Pinpoint the cell where the given text exists, returning its [X, Y] midpoint coordinate. 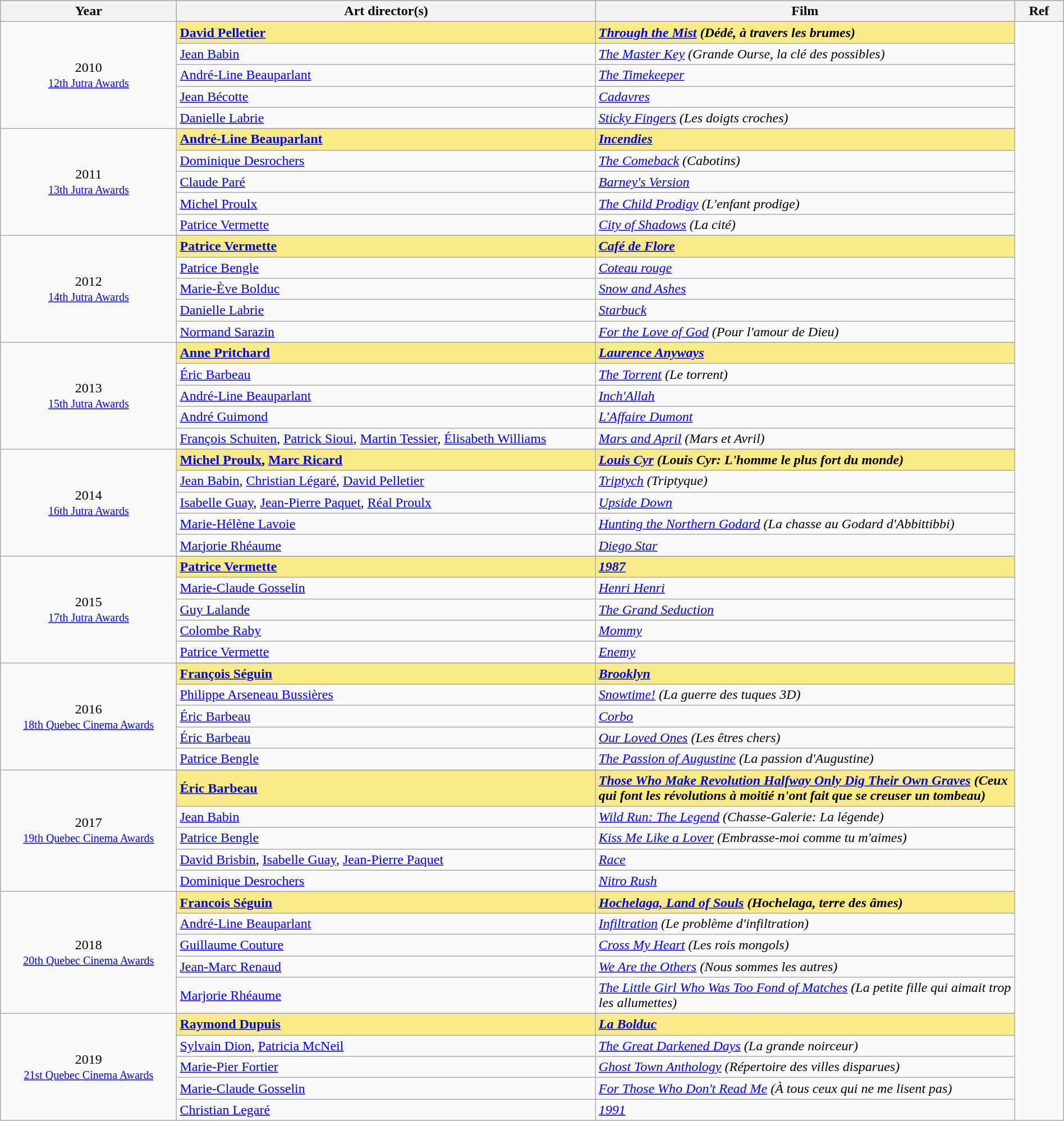
The Child Prodigy (L'enfant prodige) [805, 203]
The Passion of Augustine (La passion d'Augustine) [805, 759]
Raymond Dupuis [386, 1024]
Ghost Town Anthology (Répertoire des villes disparues) [805, 1067]
The Timekeeper [805, 75]
Infiltration (Le problème d'infiltration) [805, 923]
Marie-Ève Bolduc [386, 289]
Marie-Pier Fortier [386, 1067]
Nitro Rush [805, 881]
For the Love of God (Pour l'amour de Dieu) [805, 332]
Colombe Raby [386, 631]
The Comeback (Cabotins) [805, 161]
2018 20th Quebec Cinema Awards [89, 952]
Barney's Version [805, 182]
Ref [1039, 11]
Cross My Heart (Les rois mongols) [805, 945]
Triptych (Triptyque) [805, 481]
1987 [805, 566]
Philippe Arseneau Bussières [386, 695]
Michel Proulx [386, 203]
The Great Darkened Days (La grande noirceur) [805, 1046]
Diego Star [805, 545]
Upside Down [805, 502]
1991 [805, 1110]
Sylvain Dion, Patricia McNeil [386, 1046]
Incendies [805, 139]
Hunting the Northern Godard (La chasse au Godard d'Abbittibbi) [805, 524]
Snow and Ashes [805, 289]
The Grand Seduction [805, 609]
Art director(s) [386, 11]
Inch'Allah [805, 396]
Anne Pritchard [386, 353]
Hochelaga, Land of Souls (Hochelaga, terre des âmes) [805, 902]
David Brisbin, Isabelle Guay, Jean-Pierre Paquet [386, 859]
Guy Lalande [386, 609]
2016 18th Quebec Cinema Awards [89, 716]
Jean-Marc Renaud [386, 966]
The Master Key (Grande Ourse, la clé des possibles) [805, 54]
2010 12th Jutra Awards [89, 75]
For Those Who Don't Read Me (À tous ceux qui ne me lisent pas) [805, 1088]
La Bolduc [805, 1024]
L'Affaire Dumont [805, 417]
Henri Henri [805, 588]
We Are the Others (Nous sommes les autres) [805, 966]
2015 17th Jutra Awards [89, 609]
François Schuiten, Patrick Sioui, Martin Tessier, Élisabeth Williams [386, 438]
Jean Babin, Christian Légaré, David Pelletier [386, 481]
Cadavres [805, 97]
Wild Run: The Legend (Chasse-Galerie: La légende) [805, 817]
Laurence Anyways [805, 353]
Christian Legaré [386, 1110]
2017 19th Quebec Cinema Awards [89, 831]
Those Who Make Revolution Halfway Only Dig Their Own Graves (Ceux qui font les révolutions à moitié n'ont fait que se creuser un tombeau) [805, 788]
Enemy [805, 652]
The Torrent (Le torrent) [805, 374]
Café de Flore [805, 246]
Mars and April (Mars et Avril) [805, 438]
City of Shadows (La cité) [805, 225]
2013 15th Jutra Awards [89, 396]
Normand Sarazin [386, 332]
Snowtime! (La guerre des tuques 3D) [805, 695]
2012 14th Jutra Awards [89, 289]
2014 16th Jutra Awards [89, 502]
Our Loved Ones (Les êtres chers) [805, 738]
Marie-Hélène Lavoie [386, 524]
The Little Girl Who Was Too Fond of Matches (La petite fille qui aimait trop les allumettes) [805, 996]
Michel Proulx, Marc Ricard [386, 460]
Guillaume Couture [386, 945]
Race [805, 859]
Film [805, 11]
Claude Paré [386, 182]
Coteau rouge [805, 268]
Year [89, 11]
2019 21st Quebec Cinema Awards [89, 1067]
Through the Mist (Dédé, à travers les brumes) [805, 33]
Sticky Fingers (Les doigts croches) [805, 118]
Starbuck [805, 310]
David Pelletier [386, 33]
Kiss Me Like a Lover (Embrasse-moi comme tu m'aimes) [805, 838]
Mommy [805, 631]
Jean Bécotte [386, 97]
Louis Cyr (Louis Cyr: L'homme le plus fort du monde) [805, 460]
André Guimond [386, 417]
Corbo [805, 716]
François Séguin [386, 674]
Francois Séguin [386, 902]
2011 13th Jutra Awards [89, 182]
Isabelle Guay, Jean-Pierre Paquet, Réal Proulx [386, 502]
Brooklyn [805, 674]
